Scan for the cell matching the given text and deliver its (x, y) coordinate at center. 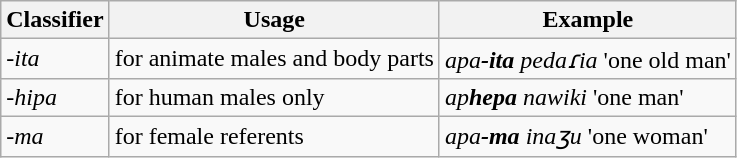
-ma (55, 136)
apa-ita pedaɾia 'one old man' (588, 59)
for animate males and body parts (274, 59)
Classifier (55, 20)
Usage (274, 20)
-ita (55, 59)
-hipa (55, 97)
apa-ma inaʒu 'one woman' (588, 136)
for human males only (274, 97)
aphepa nawiki 'one man' (588, 97)
for female referents (274, 136)
Example (588, 20)
